Scan for the cell matching the given text and deliver its [X, Y] coordinate at center. 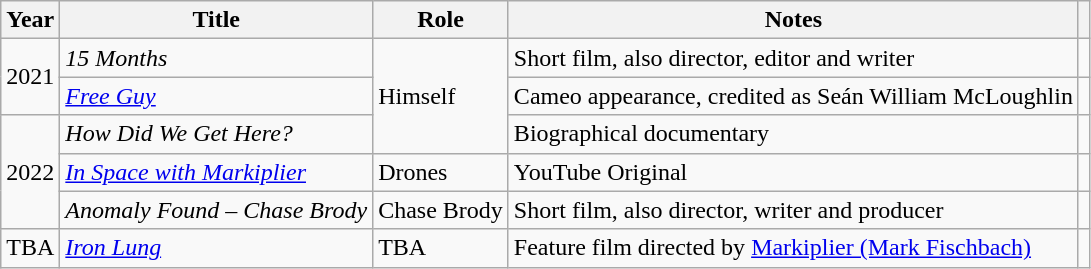
Title [216, 20]
2021 [30, 77]
Biographical documentary [793, 134]
How Did We Get Here? [216, 134]
Anomaly Found – Chase Brody [216, 210]
Free Guy [216, 96]
Notes [793, 20]
15 Months [216, 58]
Iron Lung [216, 248]
Short film, also director, writer and producer [793, 210]
Cameo appearance, credited as Seán William McLoughlin [793, 96]
2022 [30, 172]
Short film, also director, editor and writer [793, 58]
Drones [441, 172]
Role [441, 20]
YouTube Original [793, 172]
Chase Brody [441, 210]
Feature film directed by Markiplier (Mark Fischbach) [793, 248]
Himself [441, 96]
In Space with Markiplier [216, 172]
Year [30, 20]
